Locate the cell with the specified text and output its [X, Y] center coordinate. 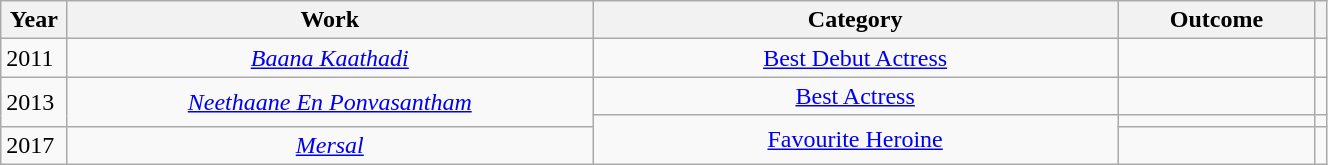
Category [856, 20]
Mersal [330, 145]
Favourite Heroine [856, 140]
Year [34, 20]
Neethaane En Ponvasantham [330, 102]
2013 [34, 102]
Baana Kaathadi [330, 58]
Outcome [1217, 20]
Work [330, 20]
2017 [34, 145]
Best Debut Actress [856, 58]
Best Actress [856, 96]
2011 [34, 58]
